Detect which cell encompasses the target text, then output its (x, y) center coordinate. 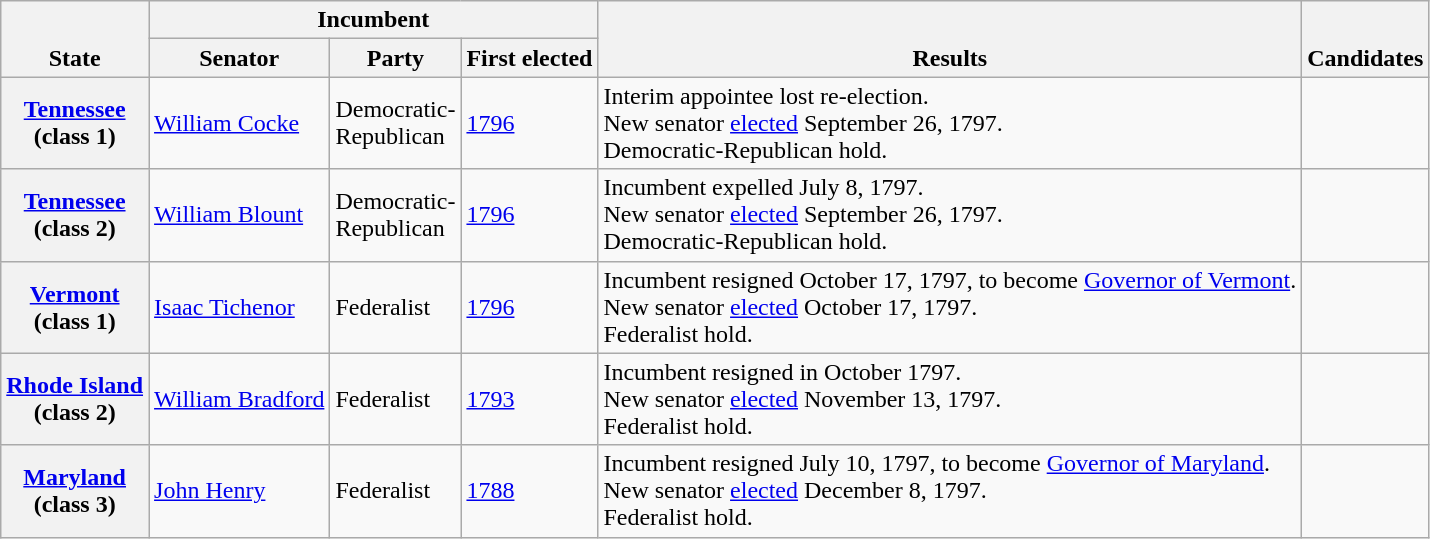
Vermont(class 1) (75, 307)
Senator (240, 58)
Rhode Island(class 2) (75, 399)
Incumbent resigned October 17, 1797, to become Governor of Vermont.New senator elected October 17, 1797.Federalist hold. (950, 307)
Tennessee(class 2) (75, 215)
Incumbent (374, 20)
Incumbent expelled July 8, 1797.New senator elected September 26, 1797.Democratic-Republican hold. (950, 215)
Isaac Tichenor (240, 307)
William Bradford (240, 399)
Incumbent resigned July 10, 1797, to become Governor of Maryland.New senator elected December 8, 1797.Federalist hold. (950, 491)
William Blount (240, 215)
John Henry (240, 491)
Tennessee(class 1) (75, 123)
Results (950, 39)
1793 (530, 399)
Candidates (1366, 39)
Interim appointee lost re-election.New senator elected September 26, 1797.Democratic-Republican hold. (950, 123)
First elected (530, 58)
1788 (530, 491)
Incumbent resigned in October 1797.New senator elected November 13, 1797.Federalist hold. (950, 399)
Party (396, 58)
State (75, 39)
William Cocke (240, 123)
Maryland(class 3) (75, 491)
